Extract the [x, y] coordinate from the center of the cell holding the provided text.  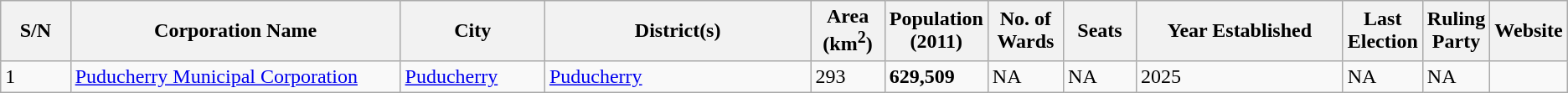
Seats [1101, 31]
Area (km2) [848, 31]
Corporation Name [235, 31]
Year Established [1240, 31]
S/N [35, 31]
1 [35, 76]
Puducherry Municipal Corporation [235, 76]
Last Election [1382, 31]
2025 [1240, 76]
City [472, 31]
No. of Wards [1025, 31]
293 [848, 76]
Population (2011) [936, 31]
District(s) [677, 31]
629,509 [936, 76]
Ruling Party [1456, 31]
Website [1529, 31]
